Scan for the cell matching the given text and deliver its [x, y] coordinate at center. 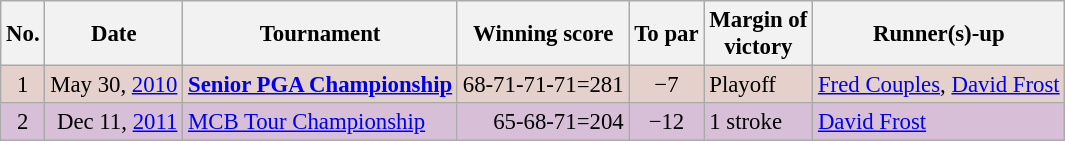
−12 [666, 122]
Playoff [758, 85]
2 [23, 122]
David Frost [939, 122]
May 30, 2010 [114, 85]
Date [114, 34]
MCB Tour Championship [320, 122]
Tournament [320, 34]
Margin ofvictory [758, 34]
1 stroke [758, 122]
68-71-71-71=281 [543, 85]
Runner(s)-up [939, 34]
−7 [666, 85]
Senior PGA Championship [320, 85]
To par [666, 34]
No. [23, 34]
1 [23, 85]
Dec 11, 2011 [114, 122]
65-68-71=204 [543, 122]
Fred Couples, David Frost [939, 85]
Winning score [543, 34]
